Return (X, Y) of the center of cell containing provided text 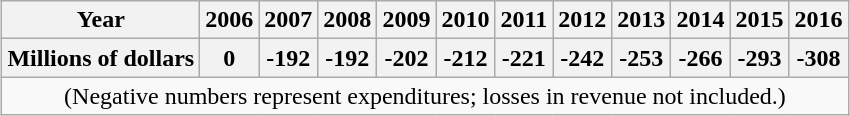
2012 (582, 20)
-253 (642, 58)
Millions of dollars (101, 58)
2007 (288, 20)
-202 (406, 58)
-242 (582, 58)
-266 (700, 58)
2013 (642, 20)
-293 (760, 58)
2009 (406, 20)
2014 (700, 20)
2016 (818, 20)
(Negative numbers represent expenditures; losses in revenue not included.) (425, 96)
-308 (818, 58)
2015 (760, 20)
-221 (524, 58)
2010 (466, 20)
Year (101, 20)
2006 (230, 20)
2011 (524, 20)
2008 (348, 20)
0 (230, 58)
-212 (466, 58)
